Pinpoint the cell where the given text exists, returning its (X, Y) midpoint coordinate. 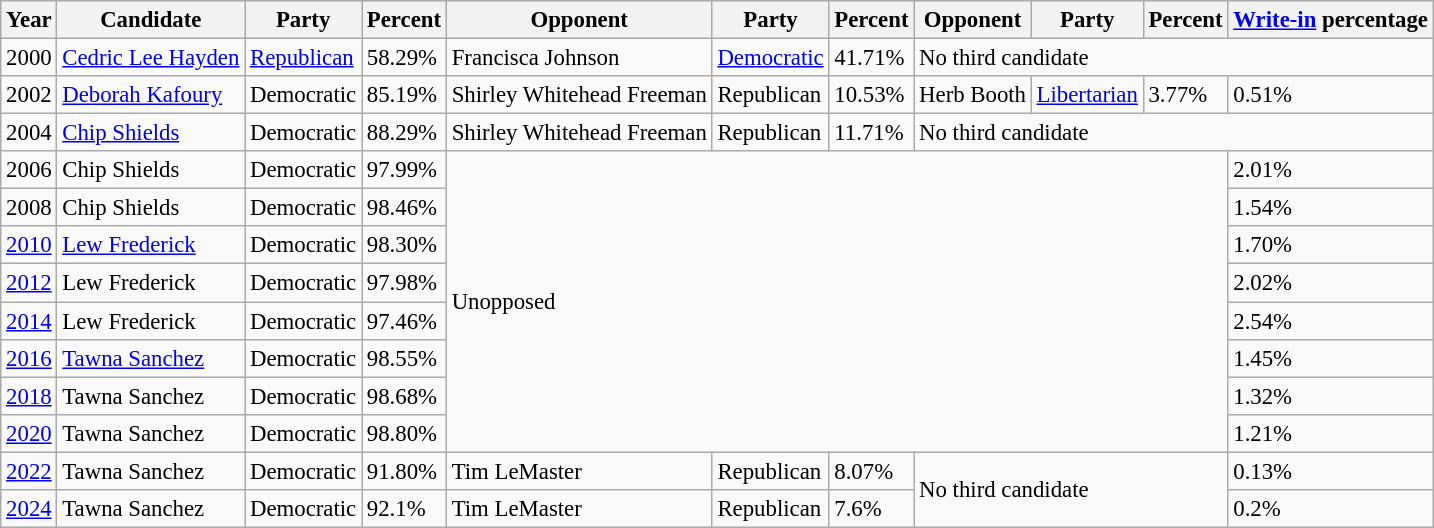
8.07% (872, 471)
2008 (29, 208)
98.30% (404, 245)
Francisca Johnson (579, 57)
2022 (29, 471)
98.80% (404, 433)
2012 (29, 283)
0.2% (1330, 508)
85.19% (404, 95)
Herb Booth (973, 95)
2014 (29, 321)
91.80% (404, 471)
98.46% (404, 208)
2.02% (1330, 283)
Cedric Lee Hayden (151, 57)
Write-in percentage (1330, 20)
2010 (29, 245)
92.1% (404, 508)
2004 (29, 133)
3.77% (1186, 95)
2020 (29, 433)
97.46% (404, 321)
Deborah Kafoury (151, 95)
11.71% (872, 133)
2024 (29, 508)
98.55% (404, 358)
2006 (29, 170)
Unopposed (837, 302)
10.53% (872, 95)
0.13% (1330, 471)
2000 (29, 57)
98.68% (404, 396)
2.01% (1330, 170)
2016 (29, 358)
2018 (29, 396)
Candidate (151, 20)
0.51% (1330, 95)
41.71% (872, 57)
Year (29, 20)
2002 (29, 95)
97.98% (404, 283)
58.29% (404, 57)
1.32% (1330, 396)
Libertarian (1087, 95)
1.45% (1330, 358)
1.21% (1330, 433)
7.6% (872, 508)
88.29% (404, 133)
1.70% (1330, 245)
97.99% (404, 170)
2.54% (1330, 321)
1.54% (1330, 208)
